Scan for the cell matching the given text and deliver its [X, Y] coordinate at center. 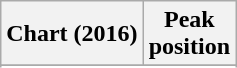
Peak position [189, 34]
Chart (2016) [72, 34]
